Identify which cell holds the provided text, then report its [x, y] central coordinate. 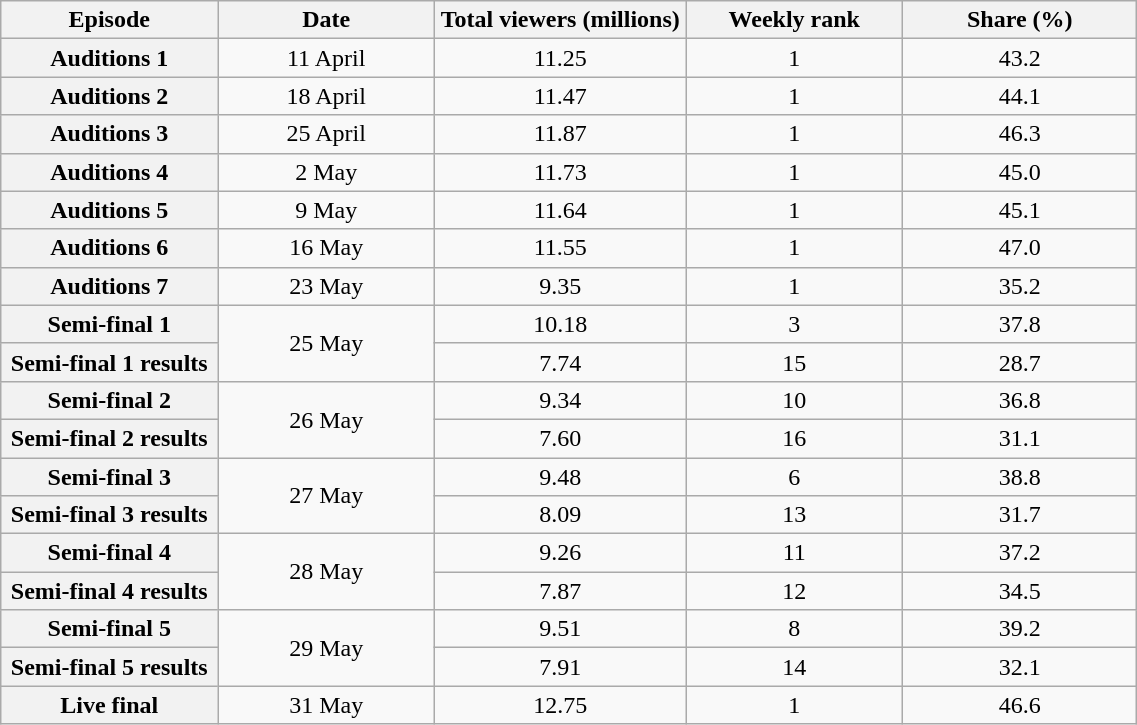
9.48 [560, 477]
11 [794, 553]
25 May [326, 343]
6 [794, 477]
11.64 [560, 210]
25 April [326, 134]
11.87 [560, 134]
7.60 [560, 438]
Episode [110, 20]
Semi-final 2 [110, 400]
8 [794, 629]
37.2 [1020, 553]
Auditions 7 [110, 286]
12.75 [560, 705]
23 May [326, 286]
44.1 [1020, 96]
9 May [326, 210]
31 May [326, 705]
46.3 [1020, 134]
Auditions 4 [110, 172]
16 [794, 438]
47.0 [1020, 248]
9.51 [560, 629]
11.55 [560, 248]
Auditions 6 [110, 248]
Semi-final 3 results [110, 515]
26 May [326, 419]
Date [326, 20]
12 [794, 591]
3 [794, 324]
Auditions 3 [110, 134]
8.09 [560, 515]
7.87 [560, 591]
2 May [326, 172]
34.5 [1020, 591]
Semi-final 1 [110, 324]
37.8 [1020, 324]
46.6 [1020, 705]
11.25 [560, 58]
14 [794, 667]
45.0 [1020, 172]
35.2 [1020, 286]
9.35 [560, 286]
9.34 [560, 400]
13 [794, 515]
27 May [326, 496]
29 May [326, 648]
38.8 [1020, 477]
Semi-final 1 results [110, 362]
Auditions 5 [110, 210]
11.73 [560, 172]
Semi-final 2 results [110, 438]
7.74 [560, 362]
Semi-final 4 results [110, 591]
Semi-final 3 [110, 477]
32.1 [1020, 667]
36.8 [1020, 400]
16 May [326, 248]
Weekly rank [794, 20]
28.7 [1020, 362]
31.1 [1020, 438]
Semi-final 5 [110, 629]
Live final [110, 705]
43.2 [1020, 58]
18 April [326, 96]
10 [794, 400]
39.2 [1020, 629]
Auditions 1 [110, 58]
31.7 [1020, 515]
Auditions 2 [110, 96]
Total viewers (millions) [560, 20]
15 [794, 362]
7.91 [560, 667]
Share (%) [1020, 20]
Semi-final 5 results [110, 667]
11 April [326, 58]
10.18 [560, 324]
45.1 [1020, 210]
28 May [326, 572]
9.26 [560, 553]
Semi-final 4 [110, 553]
11.47 [560, 96]
